Extract the [x, y] coordinate from the center of the cell holding the provided text.  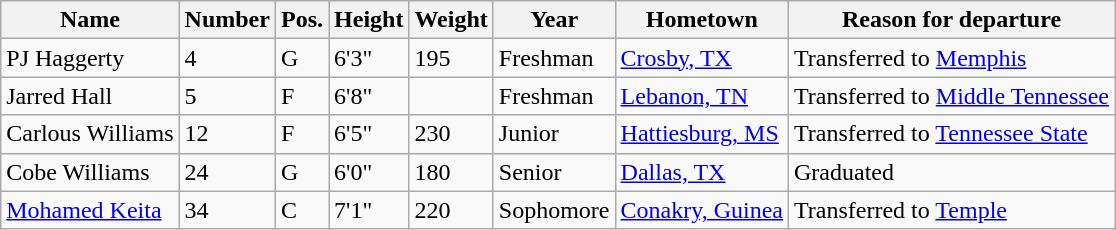
Transferred to Temple [952, 210]
Year [554, 20]
Senior [554, 172]
5 [227, 96]
Dallas, TX [702, 172]
Sophomore [554, 210]
Jarred Hall [90, 96]
220 [451, 210]
230 [451, 134]
Transferred to Memphis [952, 58]
Height [369, 20]
Cobe Williams [90, 172]
Lebanon, TN [702, 96]
6'0" [369, 172]
6'3" [369, 58]
4 [227, 58]
Conakry, Guinea [702, 210]
Pos. [302, 20]
24 [227, 172]
Graduated [952, 172]
6'8" [369, 96]
Number [227, 20]
Transferred to Tennessee State [952, 134]
Reason for departure [952, 20]
Mohamed Keita [90, 210]
34 [227, 210]
C [302, 210]
195 [451, 58]
Weight [451, 20]
Crosby, TX [702, 58]
Hometown [702, 20]
6'5" [369, 134]
12 [227, 134]
Junior [554, 134]
Hattiesburg, MS [702, 134]
180 [451, 172]
Name [90, 20]
Carlous Williams [90, 134]
7'1" [369, 210]
Transferred to Middle Tennessee [952, 96]
PJ Haggerty [90, 58]
